Pinpoint the cell where the given text exists, returning its [x, y] midpoint coordinate. 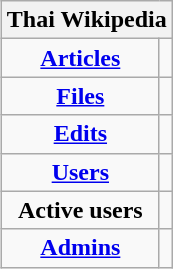
Admins [80, 248]
Users [80, 172]
Articles [80, 58]
Active users [80, 210]
Edits [80, 134]
Files [80, 96]
Thai Wikipedia [86, 20]
